For the text-containing cell, return its midpoint in (X, Y) coordinate format. 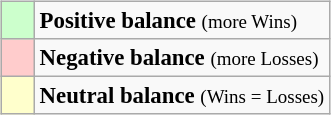
Neutral balance (Wins = Losses) (182, 96)
Negative balance (more Losses) (182, 58)
Positive balance (more Wins) (182, 21)
